For the text-containing cell, return its midpoint in (x, y) coordinate format. 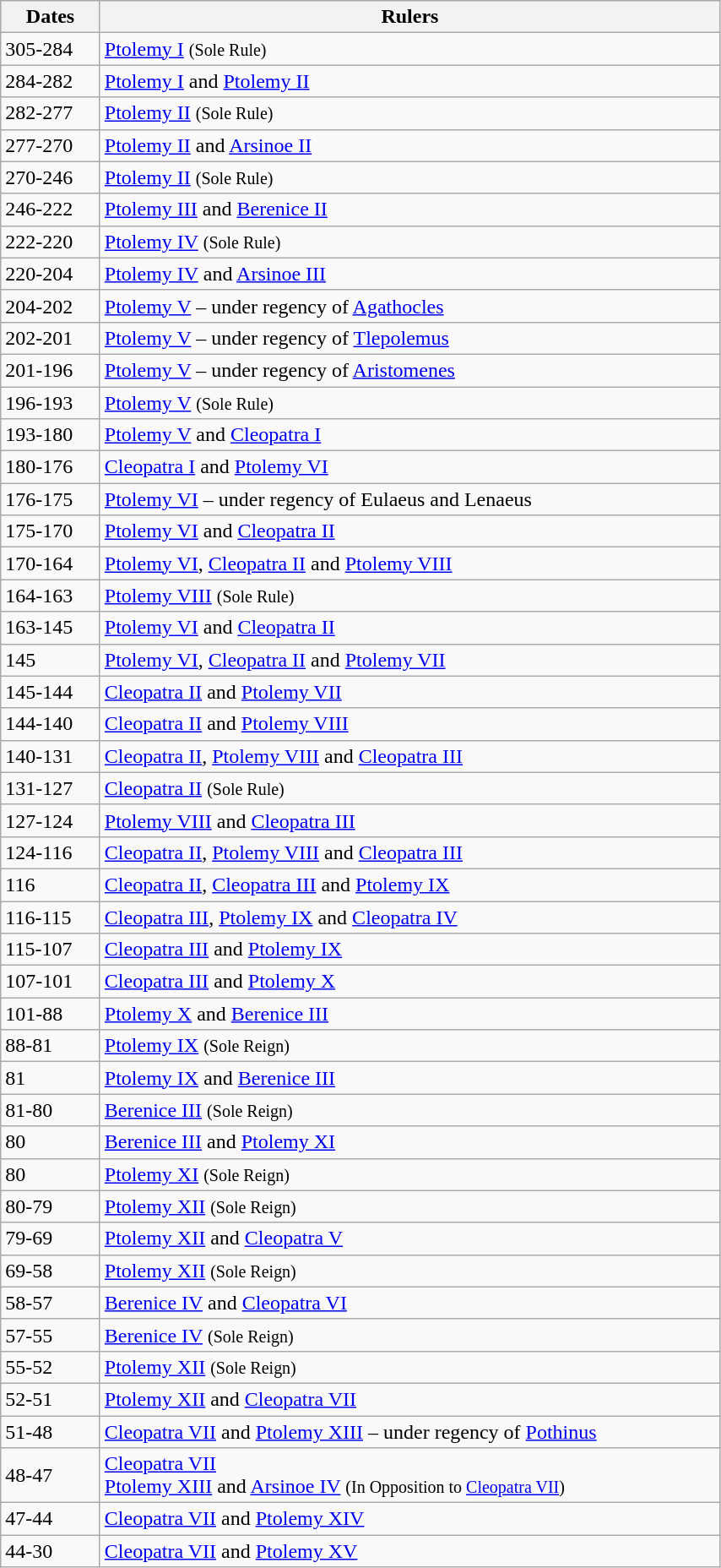
88-81 (51, 1046)
Ptolemy V – under regency of Aristomenes (409, 370)
Cleopatra I and Ptolemy VI (409, 467)
Ptolemy II and Arsinoe II (409, 145)
Ptolemy XII and Cleopatra V (409, 1239)
116 (51, 885)
Ptolemy V – under regency of Agathocles (409, 306)
Cleopatra II and Ptolemy VIII (409, 724)
140-131 (51, 756)
80-79 (51, 1206)
282-277 (51, 113)
277-270 (51, 145)
201-196 (51, 370)
Ptolemy I and Ptolemy II (409, 81)
270-246 (51, 177)
246-222 (51, 210)
284-282 (51, 81)
Ptolemy III and Berenice II (409, 210)
Dates (51, 17)
58-57 (51, 1303)
81 (51, 1078)
Ptolemy V (Sole Rule) (409, 403)
Cleopatra VIIPtolemy XIII and Arsinoe IV (In Opposition to Cleopatra VII) (409, 1475)
222-220 (51, 242)
57-55 (51, 1335)
Ptolemy VIII (Sole Rule) (409, 596)
101-88 (51, 1014)
204-202 (51, 306)
124-116 (51, 852)
Ptolemy IV (Sole Rule) (409, 242)
44-30 (51, 1551)
69-58 (51, 1271)
Cleopatra VII and Ptolemy XIII – under regency of Pothinus (409, 1432)
175-170 (51, 531)
Cleopatra VII and Ptolemy XIV (409, 1519)
55-52 (51, 1367)
Cleopatra II, Cleopatra III and Ptolemy IX (409, 885)
Cleopatra II and Ptolemy VII (409, 692)
Cleopatra II (Sole Rule) (409, 788)
Ptolemy X and Berenice III (409, 1014)
Ptolemy XI (Sole Reign) (409, 1174)
180-176 (51, 467)
Ptolemy VI, Cleopatra II and Ptolemy VII (409, 660)
51-48 (51, 1432)
Ptolemy V and Cleopatra I (409, 435)
47-44 (51, 1519)
52-51 (51, 1399)
176-175 (51, 499)
48-47 (51, 1475)
202-201 (51, 338)
Ptolemy I (Sole Rule) (409, 49)
Rulers (409, 17)
Berenice IV (Sole Reign) (409, 1335)
Berenice III (Sole Reign) (409, 1110)
Cleopatra III and Ptolemy IX (409, 950)
Berenice IV and Cleopatra VI (409, 1303)
Ptolemy XII and Cleopatra VII (409, 1399)
Ptolemy VIII and Cleopatra III (409, 820)
220-204 (51, 274)
Berenice III and Ptolemy XI (409, 1142)
170-164 (51, 563)
81-80 (51, 1110)
Ptolemy IX (Sole Reign) (409, 1046)
145-144 (51, 692)
164-163 (51, 596)
131-127 (51, 788)
145 (51, 660)
Ptolemy IX and Berenice III (409, 1078)
79-69 (51, 1239)
116-115 (51, 917)
Ptolemy IV and Arsinoe III (409, 274)
Cleopatra III, Ptolemy IX and Cleopatra IV (409, 917)
127-124 (51, 820)
Ptolemy VI – under regency of Eulaeus and Lenaeus (409, 499)
196-193 (51, 403)
144-140 (51, 724)
107-101 (51, 982)
Ptolemy V – under regency of Tlepolemus (409, 338)
Cleopatra III and Ptolemy X (409, 982)
163-145 (51, 628)
305-284 (51, 49)
Ptolemy VI, Cleopatra II and Ptolemy VIII (409, 563)
193-180 (51, 435)
Cleopatra VII and Ptolemy XV (409, 1551)
115-107 (51, 950)
